Return the (x, y) coordinate for the center point of the cell that contains the specified text.  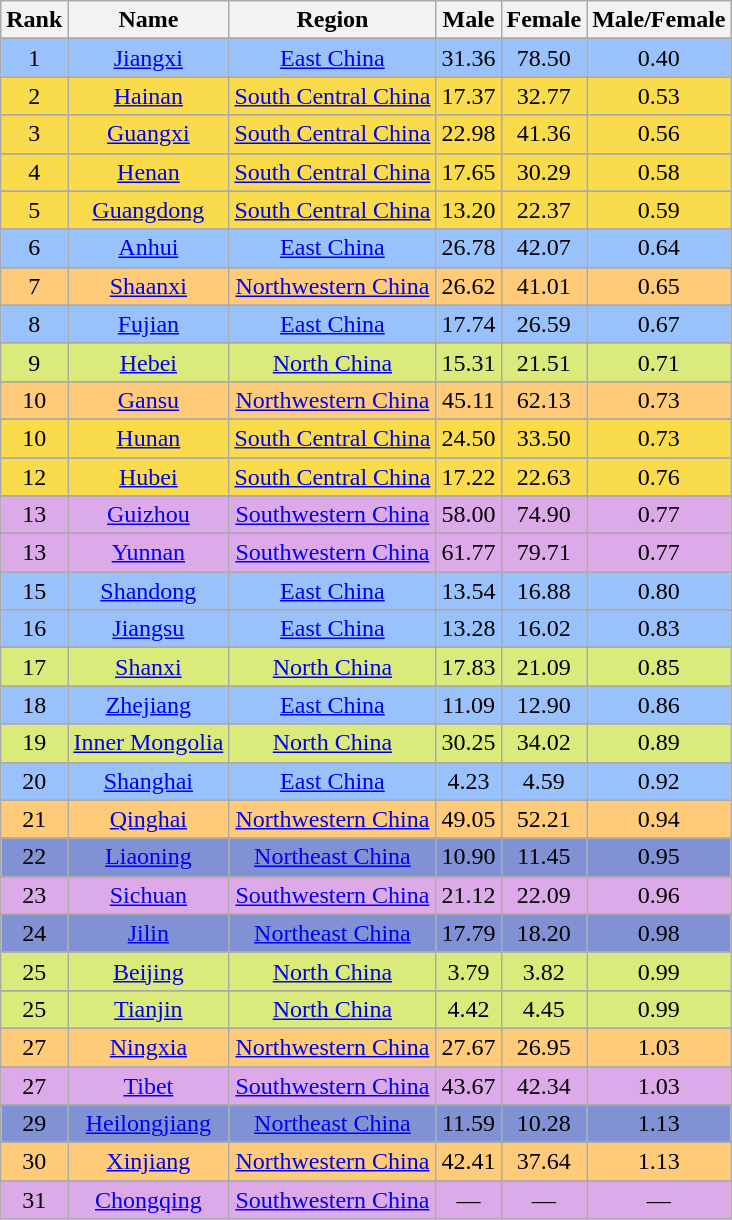
0.89 (659, 743)
Female (544, 20)
Guizhou (148, 515)
Jiangxi (148, 58)
0.85 (659, 667)
8 (34, 324)
41.36 (544, 134)
20 (34, 781)
23 (34, 895)
0.67 (659, 324)
12.90 (544, 705)
26.95 (544, 1047)
13.54 (468, 591)
18 (34, 705)
Yunnan (148, 553)
Male (468, 20)
0.64 (659, 248)
Shaanxi (148, 286)
0.86 (659, 705)
Jiangsu (148, 629)
Inner Mongolia (148, 743)
Heilongjiang (148, 1124)
Hubei (148, 477)
3 (34, 134)
3.82 (544, 971)
0.76 (659, 477)
34.02 (544, 743)
13.28 (468, 629)
21.09 (544, 667)
26.59 (544, 324)
Chongqing (148, 1200)
Jilin (148, 933)
43.67 (468, 1085)
15 (34, 591)
78.50 (544, 58)
0.92 (659, 781)
58.00 (468, 515)
19 (34, 743)
62.13 (544, 400)
30.25 (468, 743)
24 (34, 933)
Name (148, 20)
17.79 (468, 933)
Region (332, 20)
0.65 (659, 286)
30.29 (544, 172)
10.28 (544, 1124)
Sichuan (148, 895)
22.98 (468, 134)
0.96 (659, 895)
22.63 (544, 477)
0.59 (659, 210)
0.56 (659, 134)
Henan (148, 172)
Anhui (148, 248)
3.79 (468, 971)
16.02 (544, 629)
79.71 (544, 553)
Zhejiang (148, 705)
Hebei (148, 362)
Ningxia (148, 1047)
42.34 (544, 1085)
4 (34, 172)
31 (34, 1200)
11.09 (468, 705)
49.05 (468, 819)
Shanxi (148, 667)
12 (34, 477)
0.58 (659, 172)
52.21 (544, 819)
26.62 (468, 286)
Beijing (148, 971)
16.88 (544, 591)
41.01 (544, 286)
1 (34, 58)
33.50 (544, 438)
16 (34, 629)
Male/Female (659, 20)
0.40 (659, 58)
31.36 (468, 58)
5 (34, 210)
22 (34, 857)
29 (34, 1124)
2 (34, 96)
Guangxi (148, 134)
27.67 (468, 1047)
0.94 (659, 819)
Shandong (148, 591)
4.42 (468, 1009)
4.23 (468, 781)
21.51 (544, 362)
21 (34, 819)
45.11 (468, 400)
10.90 (468, 857)
24.50 (468, 438)
15.31 (468, 362)
17.22 (468, 477)
13.20 (468, 210)
74.90 (544, 515)
Gansu (148, 400)
Guangdong (148, 210)
4.59 (544, 781)
42.41 (468, 1162)
18.20 (544, 933)
7 (34, 286)
Tibet (148, 1085)
Fujian (148, 324)
Shanghai (148, 781)
17.74 (468, 324)
11.59 (468, 1124)
Rank (34, 20)
Qinghai (148, 819)
42.07 (544, 248)
Xinjiang (148, 1162)
37.64 (544, 1162)
17 (34, 667)
0.98 (659, 933)
0.71 (659, 362)
61.77 (468, 553)
Hainan (148, 96)
26.78 (468, 248)
30 (34, 1162)
4.45 (544, 1009)
22.37 (544, 210)
0.53 (659, 96)
11.45 (544, 857)
17.65 (468, 172)
17.37 (468, 96)
6 (34, 248)
22.09 (544, 895)
9 (34, 362)
Tianjin (148, 1009)
0.83 (659, 629)
0.95 (659, 857)
32.77 (544, 96)
21.12 (468, 895)
17.83 (468, 667)
Liaoning (148, 857)
Hunan (148, 438)
0.80 (659, 591)
